From the cell containing the given text, extract its center point as (x, y) coordinate. 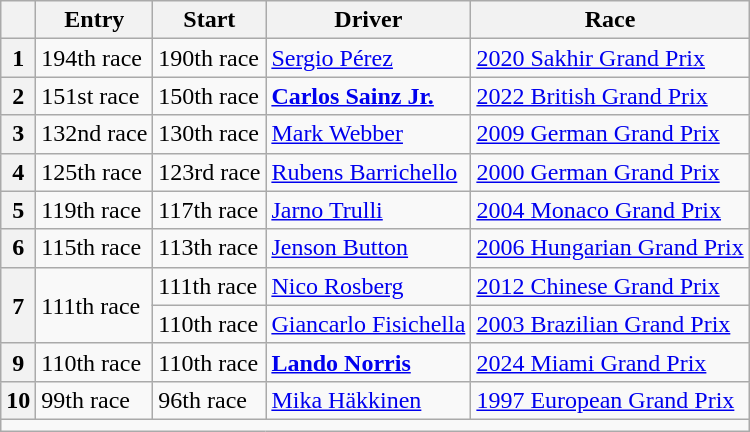
2009 German Grand Prix (610, 134)
113th race (210, 248)
Lando Norris (368, 362)
Nico Rosberg (368, 286)
2012 Chinese Grand Prix (610, 286)
Entry (94, 20)
115th race (94, 248)
4 (18, 172)
3 (18, 134)
194th race (94, 58)
7 (18, 305)
2003 Brazilian Grand Prix (610, 324)
Jarno Trulli (368, 210)
2 (18, 96)
5 (18, 210)
Race (610, 20)
Mark Webber (368, 134)
Mika Häkkinen (368, 400)
Start (210, 20)
130th race (210, 134)
2006 Hungarian Grand Prix (610, 248)
6 (18, 248)
132nd race (94, 134)
99th race (94, 400)
Sergio Pérez (368, 58)
Giancarlo Fisichella (368, 324)
2022 British Grand Prix (610, 96)
2004 Monaco Grand Prix (610, 210)
Jenson Button (368, 248)
10 (18, 400)
2000 German Grand Prix (610, 172)
9 (18, 362)
1997 European Grand Prix (610, 400)
119th race (94, 210)
1 (18, 58)
190th race (210, 58)
2020 Sakhir Grand Prix (610, 58)
2024 Miami Grand Prix (610, 362)
117th race (210, 210)
125th race (94, 172)
150th race (210, 96)
Driver (368, 20)
96th race (210, 400)
Carlos Sainz Jr. (368, 96)
123rd race (210, 172)
151st race (94, 96)
Rubens Barrichello (368, 172)
